Return the [x, y] coordinate for the center point of the cell that contains the specified text.  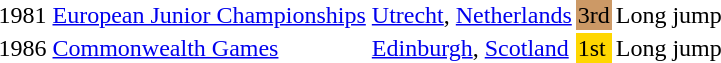
Edinburgh, Scotland [472, 48]
Commonwealth Games [209, 48]
1st [594, 48]
European Junior Championships [209, 15]
Utrecht, Netherlands [472, 15]
3rd [594, 15]
